Find where the given text appears and provide that cell's center as [x, y] coordinate. 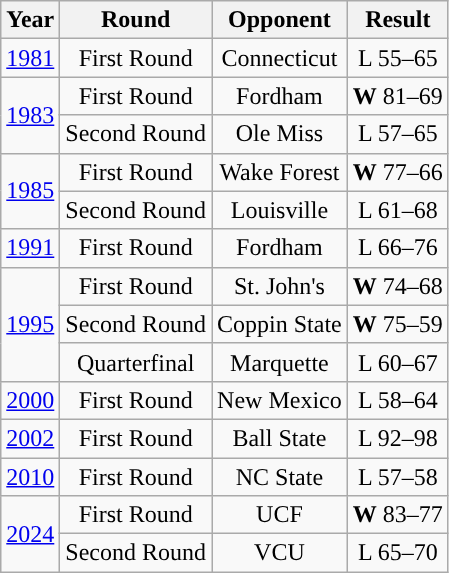
VCU [280, 553]
Wake Forest [280, 172]
1981 [30, 58]
2024 [30, 534]
L 57–65 [398, 134]
1983 [30, 115]
Louisville [280, 210]
L 58–64 [398, 400]
L 61–68 [398, 210]
Year [30, 20]
W 75–59 [398, 324]
W 74–68 [398, 286]
L 55–65 [398, 58]
L 65–70 [398, 553]
NC State [280, 477]
Quarterfinal [136, 362]
St. John's [280, 286]
2002 [30, 438]
L 92–98 [398, 438]
Coppin State [280, 324]
Connecticut [280, 58]
Marquette [280, 362]
Ball State [280, 438]
1985 [30, 191]
W 81–69 [398, 96]
2010 [30, 477]
UCF [280, 515]
Opponent [280, 20]
W 83–77 [398, 515]
Round [136, 20]
Result [398, 20]
W 77–66 [398, 172]
L 60–67 [398, 362]
L 57–58 [398, 477]
L 66–76 [398, 248]
2000 [30, 400]
Ole Miss [280, 134]
1995 [30, 324]
1991 [30, 248]
New Mexico [280, 400]
